From the cell containing the given text, extract its center point as (x, y) coordinate. 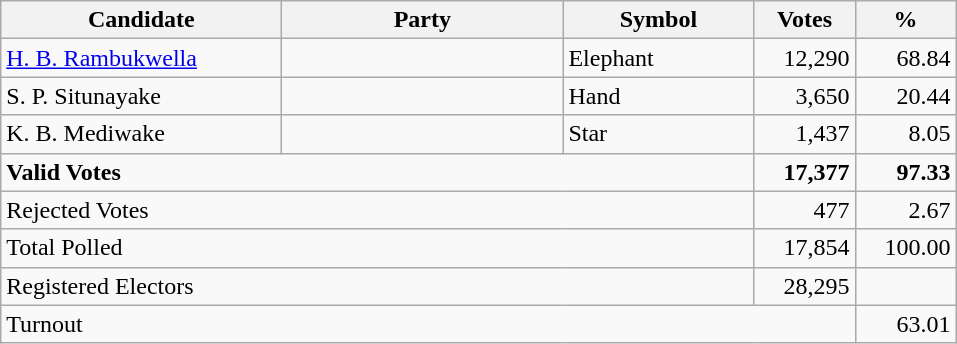
Total Polled (378, 248)
97.33 (906, 172)
3,650 (804, 96)
Votes (804, 20)
63.01 (906, 324)
100.00 (906, 248)
12,290 (804, 58)
Valid Votes (378, 172)
Rejected Votes (378, 210)
H. B. Rambukwella (142, 58)
1,437 (804, 134)
17,377 (804, 172)
Elephant (658, 58)
20.44 (906, 96)
Star (658, 134)
Registered Electors (378, 286)
2.67 (906, 210)
K. B. Mediwake (142, 134)
Candidate (142, 20)
Party (422, 20)
Hand (658, 96)
% (906, 20)
Symbol (658, 20)
68.84 (906, 58)
8.05 (906, 134)
S. P. Situnayake (142, 96)
Turnout (428, 324)
477 (804, 210)
28,295 (804, 286)
17,854 (804, 248)
